Return the (x, y) coordinate for the center point of the cell that contains the specified text.  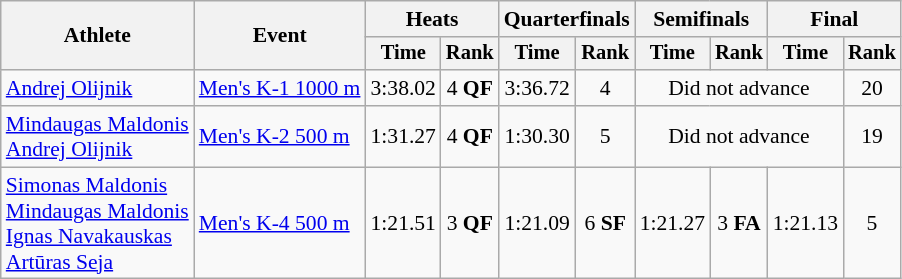
Athlete (98, 36)
1:30.30 (538, 136)
6 SF (606, 223)
1:21.09 (538, 223)
Final (834, 19)
Quarterfinals (567, 19)
Andrej Olijnik (98, 88)
Men's K-2 500 m (280, 136)
1:21.51 (402, 223)
Event (280, 36)
19 (872, 136)
3 FA (739, 223)
4 (606, 88)
Mindaugas Maldonis Andrej Olijnik (98, 136)
Semifinals (702, 19)
1:31.27 (402, 136)
3:36.72 (538, 88)
Heats (432, 19)
3 QF (470, 223)
1:21.27 (672, 223)
Simonas Maldonis Mindaugas Maldonis Ignas Navakauskas Artūras Seja (98, 223)
Men's K-1 1000 m (280, 88)
Men's K-4 500 m (280, 223)
3:38.02 (402, 88)
20 (872, 88)
1:21.13 (806, 223)
